Capture the cell that displays the provided text and extract its (x, y) central coordinate. 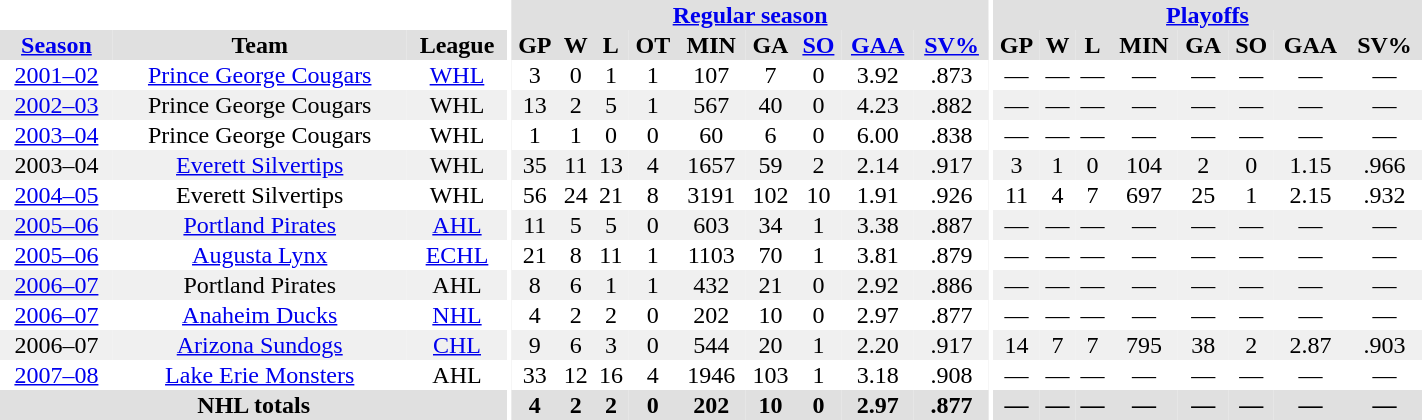
38 (1204, 345)
Regular season (750, 15)
.966 (1384, 165)
70 (770, 255)
NHL totals (254, 405)
Team (260, 45)
25 (1204, 195)
24 (576, 195)
2004–05 (56, 195)
20 (770, 345)
4.23 (878, 105)
.873 (952, 75)
432 (711, 285)
2007–08 (56, 375)
.908 (952, 375)
1657 (711, 165)
3.81 (878, 255)
1.91 (878, 195)
59 (770, 165)
Augusta Lynx (260, 255)
56 (534, 195)
104 (1144, 165)
.887 (952, 225)
35 (534, 165)
3.92 (878, 75)
.903 (1384, 345)
Arizona Sundogs (260, 345)
Lake Erie Monsters (260, 375)
.926 (952, 195)
2001–02 (56, 75)
.932 (1384, 195)
OT (652, 45)
2002–03 (56, 105)
12 (576, 375)
544 (711, 345)
3.18 (878, 375)
Playoffs (1208, 15)
102 (770, 195)
1946 (711, 375)
3191 (711, 195)
.879 (952, 255)
NHL (458, 315)
.838 (952, 135)
3.38 (878, 225)
107 (711, 75)
Anaheim Ducks (260, 315)
103 (770, 375)
795 (1144, 345)
9 (534, 345)
40 (770, 105)
603 (711, 225)
6.00 (878, 135)
.886 (952, 285)
CHL (458, 345)
1.15 (1310, 165)
2.14 (878, 165)
2.87 (1310, 345)
60 (711, 135)
33 (534, 375)
697 (1144, 195)
1103 (711, 255)
ECHL (458, 255)
League (458, 45)
2.20 (878, 345)
34 (770, 225)
Season (56, 45)
2.92 (878, 285)
2.15 (1310, 195)
14 (1016, 345)
567 (711, 105)
.882 (952, 105)
16 (610, 375)
